Return (X, Y) of the center of cell containing provided text 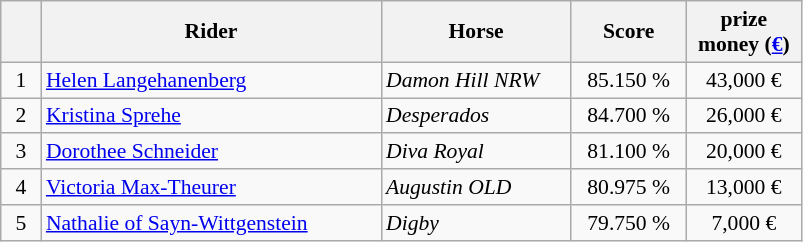
Digby (476, 223)
Damon Hill NRW (476, 80)
1 (21, 80)
prizemoney (€) (744, 32)
Horse (476, 32)
4 (21, 187)
Diva Royal (476, 152)
3 (21, 152)
13,000 € (744, 187)
Helen Langehanenberg (211, 80)
Score (628, 32)
26,000 € (744, 116)
20,000 € (744, 152)
Kristina Sprehe (211, 116)
5 (21, 223)
Dorothee Schneider (211, 152)
Nathalie of Sayn-Wittgenstein (211, 223)
Rider (211, 32)
80.975 % (628, 187)
2 (21, 116)
81.100 % (628, 152)
Victoria Max-Theurer (211, 187)
7,000 € (744, 223)
43,000 € (744, 80)
79.750 % (628, 223)
84.700 % (628, 116)
85.150 % (628, 80)
Desperados (476, 116)
Augustin OLD (476, 187)
